From the cell containing the given text, extract its center point as (X, Y) coordinate. 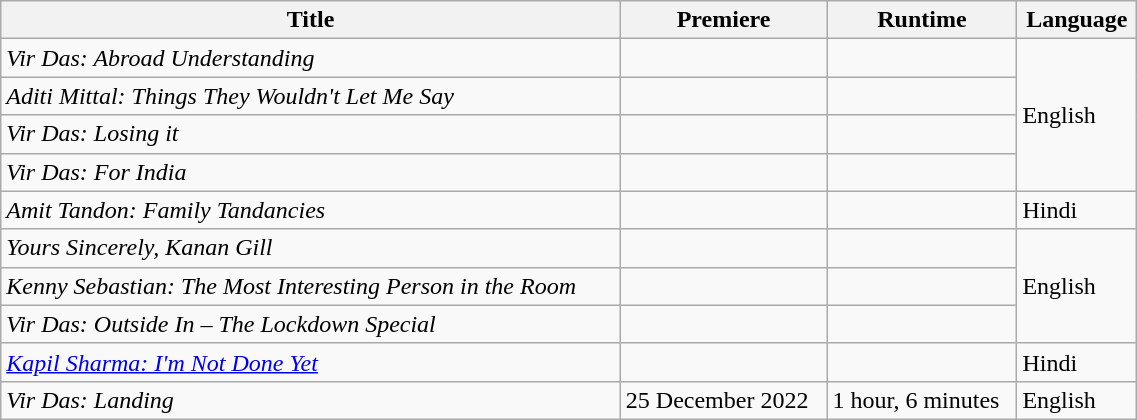
Amit Tandon: Family Tandancies (311, 210)
Kapil Sharma: I'm Not Done Yet (311, 362)
Premiere (724, 20)
Yours Sincerely, Kanan Gill (311, 248)
Aditi Mittal: Things They Wouldn't Let Me Say (311, 96)
1 hour, 6 minutes (922, 400)
Kenny Sebastian: The Most Interesting Person in the Room (311, 286)
Language (1077, 20)
Vir Das: Losing it (311, 134)
Vir Das: Abroad Understanding (311, 58)
Title (311, 20)
Vir Das: Landing (311, 400)
Vir Das: Outside In – The Lockdown Special (311, 324)
Runtime (922, 20)
Vir Das: For India (311, 172)
25 December 2022 (724, 400)
